Output the (x, y) coordinate of the center of the cell containing the given text.  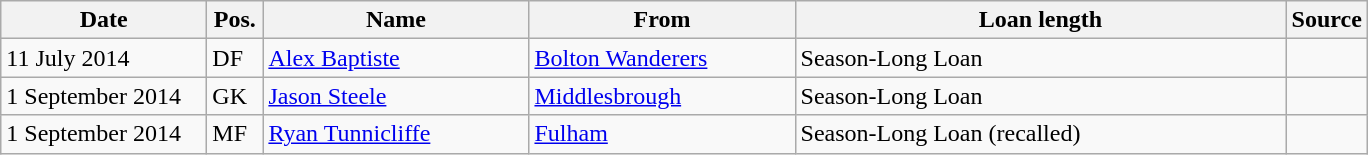
MF (235, 134)
Season-Long Loan (recalled) (1040, 134)
DF (235, 58)
Date (104, 20)
Middlesbrough (662, 96)
Fulham (662, 134)
From (662, 20)
11 July 2014 (104, 58)
Ryan Tunnicliffe (396, 134)
Bolton Wanderers (662, 58)
Name (396, 20)
Loan length (1040, 20)
Jason Steele (396, 96)
Pos. (235, 20)
Source (1326, 20)
Alex Baptiste (396, 58)
GK (235, 96)
